Find where the given text appears and provide that cell's center as (X, Y) coordinate. 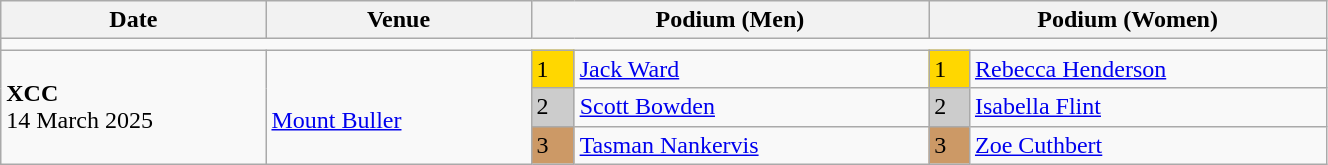
Scott Bowden (752, 107)
Venue (398, 20)
Date (134, 20)
Tasman Nankervis (752, 145)
Mount Buller (398, 107)
Isabella Flint (1148, 107)
Podium (Men) (730, 20)
Jack Ward (752, 69)
Zoe Cuthbert (1148, 145)
XCC 14 March 2025 (134, 107)
Rebecca Henderson (1148, 69)
Podium (Women) (1128, 20)
